Provide the (X, Y) coordinate of the cell's center where the given text is located.  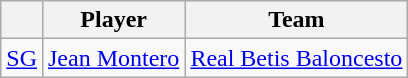
SG (22, 58)
Player (113, 20)
Team (296, 20)
Jean Montero (113, 58)
Real Betis Baloncesto (296, 58)
